Extract the (x, y) coordinate from the center of the cell holding the provided text.  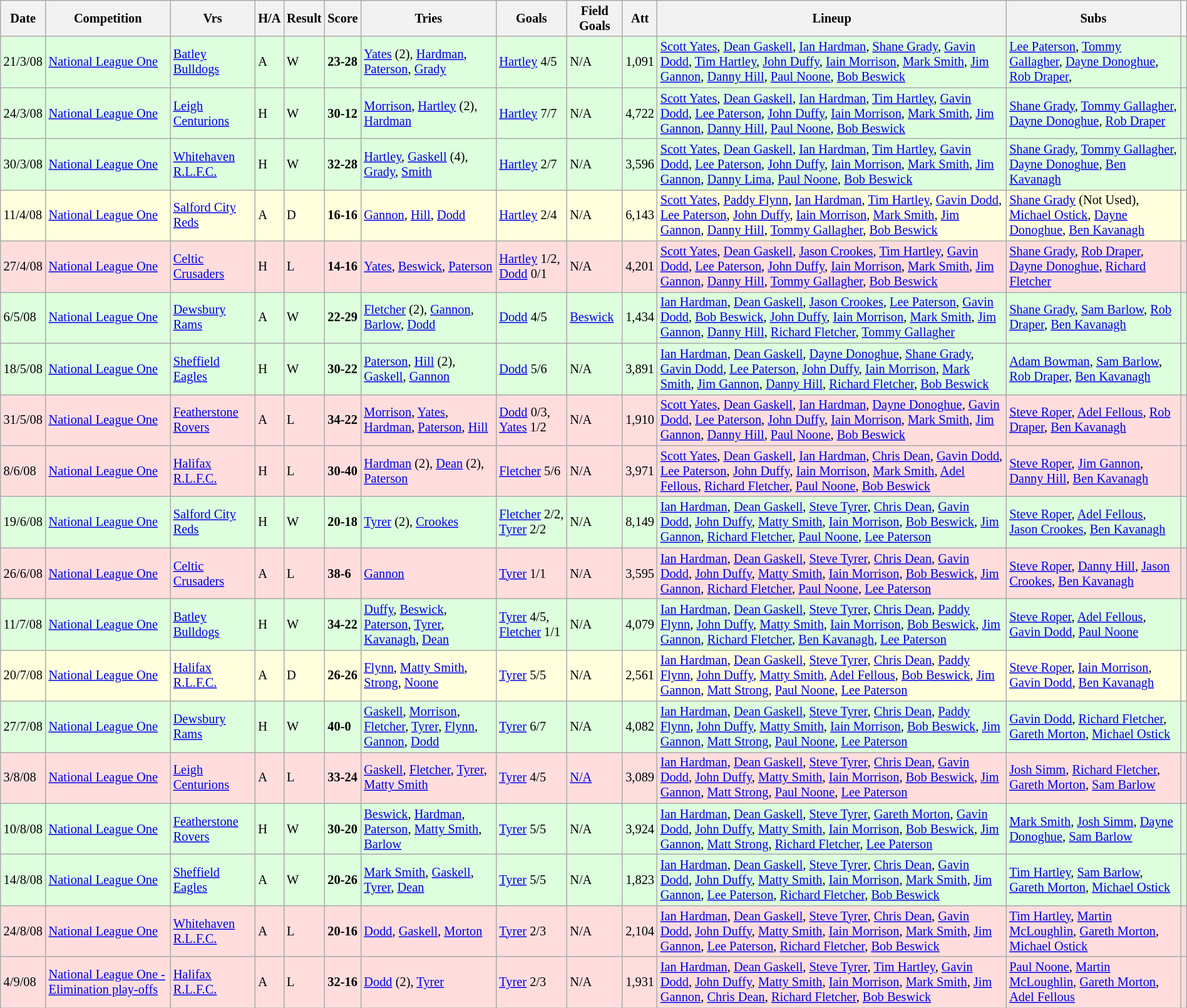
Dodd (2), Tyrer (428, 982)
18/5/08 (23, 369)
Steve Roper, Jim Gannon, Danny Hill, Ben Kavanagh (1093, 471)
Competition (108, 18)
Hartley, Gaskell (4), Grady, Smith (428, 164)
20/7/08 (23, 676)
33-24 (342, 778)
Flynn, Matty Smith, Strong, Noone (428, 676)
3/8/08 (23, 778)
Vrs (213, 18)
Dodd 5/6 (531, 369)
Hartley 4/5 (531, 62)
4,082 (640, 727)
30-22 (342, 369)
Yates, Beswick, Paterson (428, 267)
Lee Paterson, Tommy Gallagher, Dayne Donoghue, Rob Draper, (1093, 62)
19/6/08 (23, 522)
16-16 (342, 215)
Gannon, Hill, Dodd (428, 215)
Tyrer 1/1 (531, 573)
Date (23, 18)
8,149 (640, 522)
10/8/08 (23, 829)
30-20 (342, 829)
Hartley 7/7 (531, 113)
30-40 (342, 471)
3,924 (640, 829)
Gaskell, Fletcher, Tyrer, Matty Smith (428, 778)
3,971 (640, 471)
20-26 (342, 880)
Result (304, 18)
Paul Noone, Martin McLoughlin, Gareth Morton, Adel Fellous (1093, 982)
1,434 (640, 317)
Beswick, Hardman, Paterson, Matty Smith, Barlow (428, 829)
Fletcher 5/6 (531, 471)
Shane Grady, Sam Barlow, Rob Draper, Ben Kavanagh (1093, 317)
Shane Grady, Tommy Gallagher, Dayne Donoghue, Rob Draper (1093, 113)
Tyrer 4/5 (531, 778)
30-12 (342, 113)
4/9/08 (23, 982)
Hartley 2/4 (531, 215)
30/3/08 (23, 164)
Morrison, Yates, Hardman, Paterson, Hill (428, 420)
1,910 (640, 420)
Hartley 2/7 (531, 164)
31/5/08 (23, 420)
Dodd 4/5 (531, 317)
24/3/08 (23, 113)
Mark Smith, Gaskell, Tyrer, Dean (428, 880)
1,823 (640, 880)
11/4/08 (23, 215)
Hardman (2), Dean (2), Paterson (428, 471)
2,561 (640, 676)
Att (640, 18)
Fletcher (2), Gannon, Barlow, Dodd (428, 317)
Field Goals (595, 18)
Beswick (595, 317)
4,201 (640, 267)
Steve Roper, Adel Fellous, Jason Crookes, Ben Kavanagh (1093, 522)
Tyrer 4/5, Fletcher 1/1 (531, 624)
23-28 (342, 62)
2,104 (640, 931)
11/7/08 (23, 624)
Steve Roper, Iain Morrison, Gavin Dodd, Ben Kavanagh (1093, 676)
Steve Roper, Adel Fellous, Gavin Dodd, Paul Noone (1093, 624)
Tries (428, 18)
4,722 (640, 113)
Shane Grady (Not Used), Michael Ostick, Dayne Donoghue, Ben Kavanagh (1093, 215)
38-6 (342, 573)
Steve Roper, Danny Hill, Jason Crookes, Ben Kavanagh (1093, 573)
20-16 (342, 931)
4,079 (640, 624)
Tim Hartley, Martin McLoughlin, Gareth Morton, Michael Ostick (1093, 931)
Hartley 1/2, Dodd 0/1 (531, 267)
8/6/08 (23, 471)
Dodd 0/3, Yates 1/2 (531, 420)
H/A (269, 18)
21/3/08 (23, 62)
32-16 (342, 982)
Tim Hartley, Sam Barlow, Gareth Morton, Michael Ostick (1093, 880)
Steve Roper, Adel Fellous, Rob Draper, Ben Kavanagh (1093, 420)
Morrison, Hartley (2), Hardman (428, 113)
Adam Bowman, Sam Barlow, Rob Draper, Ben Kavanagh (1093, 369)
Dodd, Gaskell, Morton (428, 931)
National League One - Elimination play-offs (108, 982)
Tyrer 6/7 (531, 727)
Goals (531, 18)
Duffy, Beswick, Paterson, Tyrer, Kavanagh, Dean (428, 624)
Gavin Dodd, Richard Fletcher, Gareth Morton, Michael Ostick (1093, 727)
14/8/08 (23, 880)
3,089 (640, 778)
6,143 (640, 215)
1,091 (640, 62)
3,596 (640, 164)
Gannon (428, 573)
Fletcher 2/2, Tyrer 2/2 (531, 522)
3,595 (640, 573)
Yates (2), Hardman, Paterson, Grady (428, 62)
26-26 (342, 676)
Josh Simm, Richard Fletcher, Gareth Morton, Sam Barlow (1093, 778)
26/6/08 (23, 573)
Subs (1093, 18)
Tyrer (2), Crookes (428, 522)
3,891 (640, 369)
6/5/08 (23, 317)
Lineup (831, 18)
22-29 (342, 317)
Gaskell, Morrison, Fletcher, Tyrer, Flynn, Gannon, Dodd (428, 727)
Paterson, Hill (2), Gaskell, Gannon (428, 369)
Shane Grady, Tommy Gallagher, Dayne Donoghue, Ben Kavanagh (1093, 164)
32-28 (342, 164)
14-16 (342, 267)
Shane Grady, Rob Draper, Dayne Donoghue, Richard Fletcher (1093, 267)
Score (342, 18)
27/7/08 (23, 727)
Mark Smith, Josh Simm, Dayne Donoghue, Sam Barlow (1093, 829)
1,931 (640, 982)
24/8/08 (23, 931)
27/4/08 (23, 267)
40-0 (342, 727)
20-18 (342, 522)
